Extract the (X, Y) coordinate from the center of the cell holding the provided text.  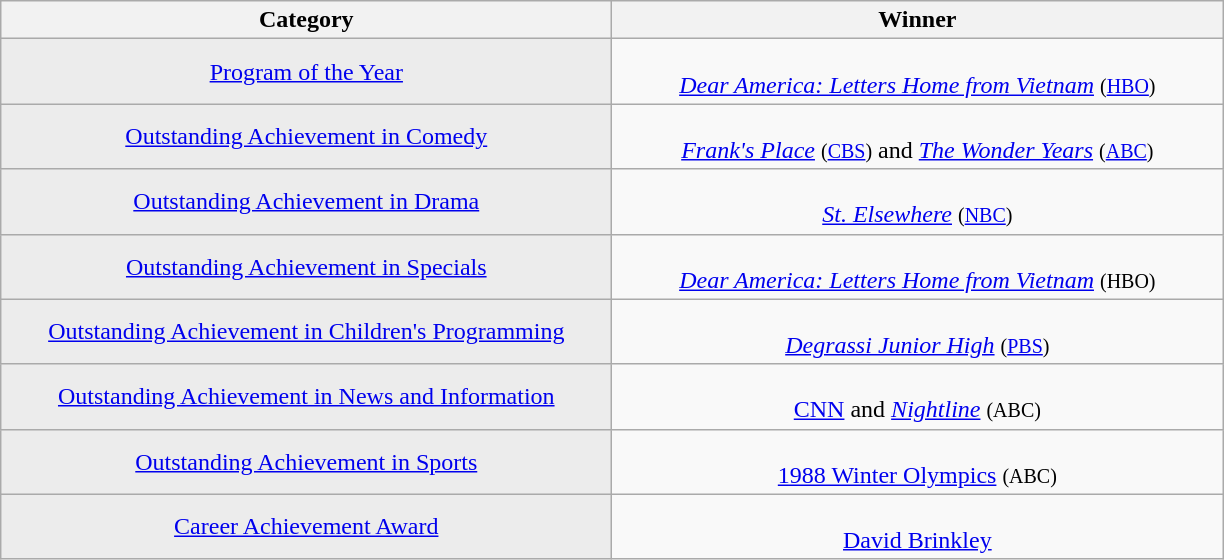
Outstanding Achievement in Children's Programming (306, 332)
Outstanding Achievement in Specials (306, 266)
Outstanding Achievement in News and Information (306, 396)
Winner (918, 20)
CNN and Nightline (ABC) (918, 396)
St. Elsewhere (NBC) (918, 202)
Degrassi Junior High (PBS) (918, 332)
Outstanding Achievement in Comedy (306, 136)
Frank's Place (CBS) and The Wonder Years (ABC) (918, 136)
Category (306, 20)
1988 Winter Olympics (ABC) (918, 462)
Outstanding Achievement in Drama (306, 202)
Career Achievement Award (306, 526)
Program of the Year (306, 72)
Outstanding Achievement in Sports (306, 462)
David Brinkley (918, 526)
